Scan for the cell matching the given text and deliver its [X, Y] coordinate at center. 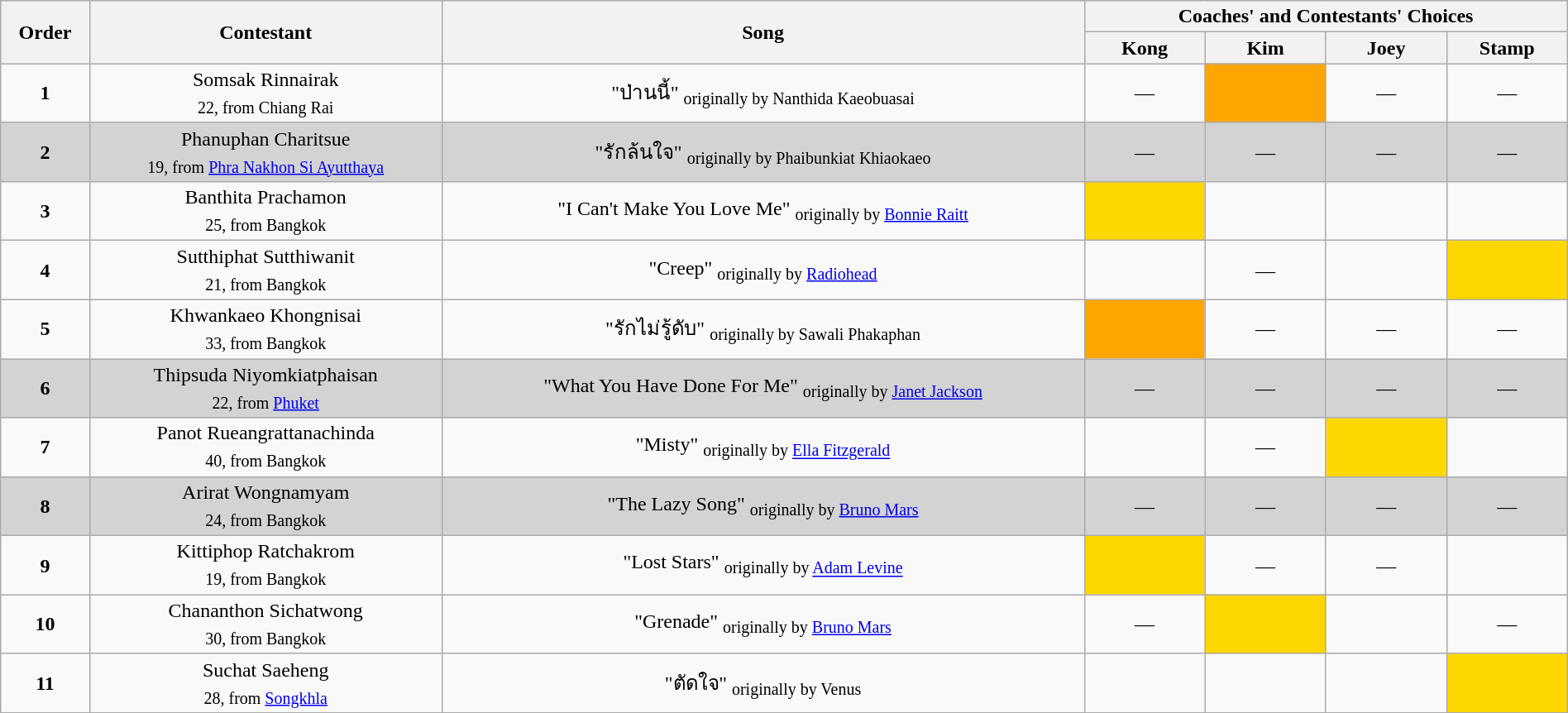
Phanuphan Charitsue19, from Phra Nakhon Si Ayutthaya [265, 152]
Stamp [1507, 48]
Order [45, 32]
"Lost Stars" originally by Adam Levine [762, 566]
Thipsuda Niyomkiatphaisan22, from Phuket [265, 389]
9 [45, 566]
"รักไม่รู้ดับ" originally by Sawali Phakaphan [762, 329]
2 [45, 152]
Coaches' and Contestants' Choices [1326, 17]
"ตัดใจ" originally by Venus [762, 683]
Kim [1265, 48]
"I Can't Make You Love Me" originally by Bonnie Raitt [762, 212]
Arirat Wongnamyam24, from Bangkok [265, 506]
11 [45, 683]
"Misty" originally by Ella Fitzgerald [762, 447]
Somsak Rinnairak22, from Chiang Rai [265, 93]
Khwankaeo Khongnisai33, from Bangkok [265, 329]
6 [45, 389]
4 [45, 270]
Joey [1386, 48]
10 [45, 624]
3 [45, 212]
"รักล้นใจ" originally by Phaibunkiat Khiaokaeo [762, 152]
Chananthon Sichatwong30, from Bangkok [265, 624]
Kong [1145, 48]
Sutthiphat Sutthiwanit21, from Bangkok [265, 270]
"The Lazy Song" originally by Bruno Mars [762, 506]
Contestant [265, 32]
"ป่านนี้" originally by Nanthida Kaeobuasai [762, 93]
"Grenade" originally by Bruno Mars [762, 624]
"What You Have Done For Me" originally by Janet Jackson [762, 389]
1 [45, 93]
Banthita Prachamon25, from Bangkok [265, 212]
Song [762, 32]
Kittiphop Ratchakrom19, from Bangkok [265, 566]
8 [45, 506]
Panot Rueangrattanachinda40, from Bangkok [265, 447]
7 [45, 447]
Suchat Saeheng28, from Songkhla [265, 683]
5 [45, 329]
"Creep" originally by Radiohead [762, 270]
